Identify which cell holds the provided text, then report its [X, Y] central coordinate. 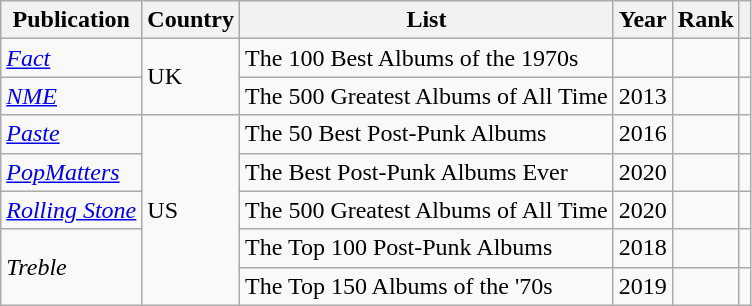
The Top 100 Post-Punk Albums [427, 248]
The 50 Best Post-Punk Albums [427, 134]
Country [191, 20]
NME [72, 96]
Rolling Stone [72, 210]
2013 [642, 96]
UK [191, 77]
Paste [72, 134]
Rank [706, 20]
PopMatters [72, 172]
2018 [642, 248]
Fact [72, 58]
The 100 Best Albums of the 1970s [427, 58]
List [427, 20]
The Top 150 Albums of the '70s [427, 286]
2016 [642, 134]
US [191, 210]
Year [642, 20]
Publication [72, 20]
2019 [642, 286]
The Best Post-Punk Albums Ever [427, 172]
Treble [72, 267]
